For the text-containing cell, return its midpoint in [X, Y] coordinate format. 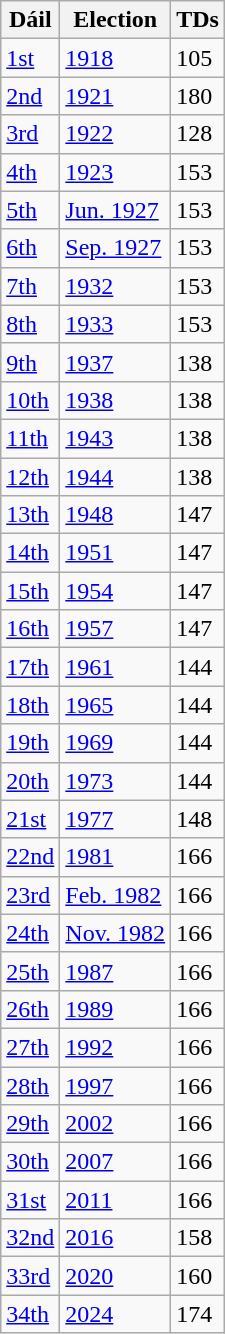
1922 [116, 134]
11th [30, 438]
Election [116, 20]
21st [30, 819]
1918 [116, 58]
31st [30, 1200]
30th [30, 1162]
1938 [116, 400]
1954 [116, 591]
19th [30, 743]
1948 [116, 515]
1965 [116, 705]
28th [30, 1085]
8th [30, 324]
1957 [116, 629]
1973 [116, 781]
7th [30, 286]
Sep. 1927 [116, 248]
1989 [116, 1009]
9th [30, 362]
33rd [30, 1276]
23rd [30, 895]
180 [198, 96]
2016 [116, 1238]
1944 [116, 477]
32nd [30, 1238]
15th [30, 591]
1992 [116, 1047]
1981 [116, 857]
160 [198, 1276]
24th [30, 933]
1st [30, 58]
2024 [116, 1314]
13th [30, 515]
1969 [116, 743]
5th [30, 210]
1932 [116, 286]
148 [198, 819]
17th [30, 667]
1961 [116, 667]
20th [30, 781]
1923 [116, 172]
TDs [198, 20]
3rd [30, 134]
1921 [116, 96]
12th [30, 477]
2020 [116, 1276]
27th [30, 1047]
10th [30, 400]
26th [30, 1009]
2011 [116, 1200]
16th [30, 629]
2002 [116, 1124]
1997 [116, 1085]
1943 [116, 438]
1937 [116, 362]
1987 [116, 971]
Nov. 1982 [116, 933]
128 [198, 134]
158 [198, 1238]
22nd [30, 857]
25th [30, 971]
Dáil [30, 20]
14th [30, 553]
34th [30, 1314]
2007 [116, 1162]
Feb. 1982 [116, 895]
1951 [116, 553]
1933 [116, 324]
18th [30, 705]
174 [198, 1314]
1977 [116, 819]
4th [30, 172]
6th [30, 248]
105 [198, 58]
29th [30, 1124]
Jun. 1927 [116, 210]
2nd [30, 96]
